Detect which cell encompasses the target text, then output its (x, y) center coordinate. 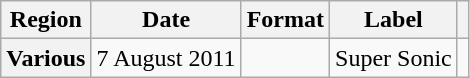
Format (285, 20)
Date (166, 20)
Label (394, 20)
Various (46, 58)
Super Sonic (394, 58)
7 August 2011 (166, 58)
Region (46, 20)
